Output the [X, Y] coordinate of the center of the cell containing the given text.  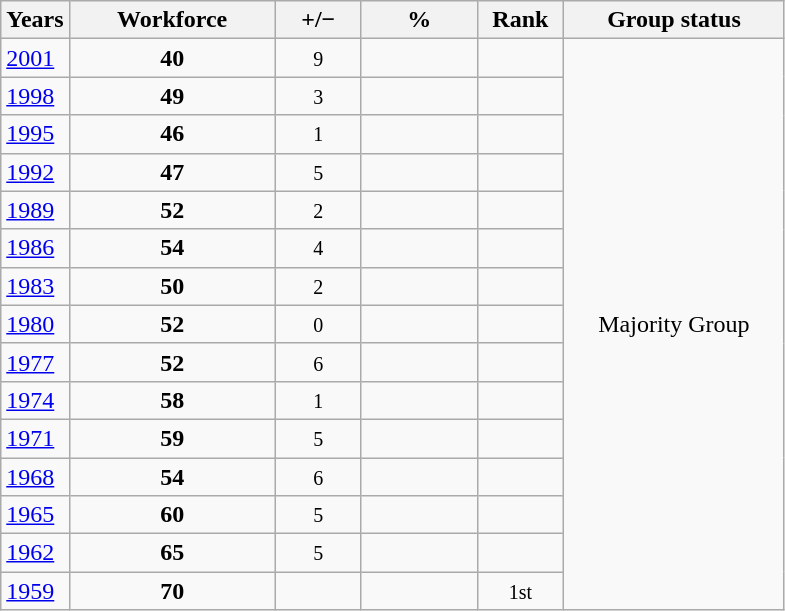
1971 [35, 438]
46 [172, 134]
1980 [35, 324]
40 [172, 58]
1995 [35, 134]
58 [172, 400]
Years [35, 20]
% [419, 20]
1977 [35, 362]
1959 [35, 591]
1983 [35, 286]
Workforce [172, 20]
1968 [35, 477]
70 [172, 591]
Group status [674, 20]
49 [172, 96]
1965 [35, 515]
47 [172, 172]
59 [172, 438]
1986 [35, 248]
1998 [35, 96]
4 [318, 248]
60 [172, 515]
1962 [35, 553]
1st [520, 591]
2001 [35, 58]
9 [318, 58]
Rank [520, 20]
Majority Group [674, 324]
65 [172, 553]
1989 [35, 210]
3 [318, 96]
+/− [318, 20]
1992 [35, 172]
50 [172, 286]
0 [318, 324]
1974 [35, 400]
